Return the (X, Y) coordinate for the center point of the cell that contains the specified text.  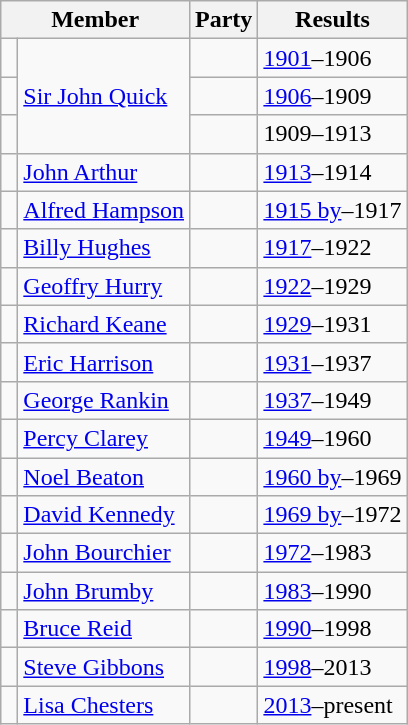
1949–1960 (332, 438)
Richard Keane (104, 324)
1937–1949 (332, 400)
2013–present (332, 705)
John Bourchier (104, 553)
1922–1929 (332, 286)
1917–1922 (332, 248)
Steve Gibbons (104, 667)
Party (224, 20)
1972–1983 (332, 553)
Billy Hughes (104, 248)
1901–1906 (332, 58)
1909–1913 (332, 134)
Sir John Quick (104, 96)
Bruce Reid (104, 629)
1960 by–1969 (332, 477)
Lisa Chesters (104, 705)
Percy Clarey (104, 438)
1929–1931 (332, 324)
Geoffry Hurry (104, 286)
1969 by–1972 (332, 515)
John Brumby (104, 591)
1906–1909 (332, 96)
Eric Harrison (104, 362)
1983–1990 (332, 591)
1931–1937 (332, 362)
1913–1914 (332, 172)
George Rankin (104, 400)
John Arthur (104, 172)
David Kennedy (104, 515)
Noel Beaton (104, 477)
1998–2013 (332, 667)
1915 by–1917 (332, 210)
1990–1998 (332, 629)
Results (332, 20)
Member (96, 20)
Alfred Hampson (104, 210)
